Find where the given text appears and provide that cell's center as [X, Y] coordinate. 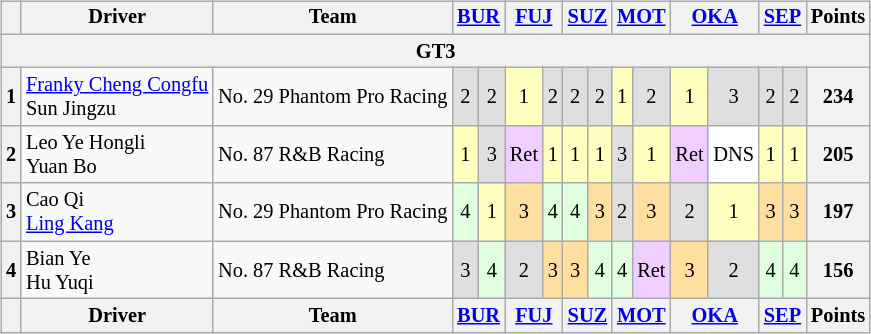
Leo Ye Hongli Yuan Bo [117, 155]
205 [838, 155]
Franky Cheng Congfu Sun Jingzu [117, 97]
DNS [733, 155]
197 [838, 212]
Cao Qi Ling Kang [117, 212]
GT3 [436, 51]
Bian Ye Hu Yuqi [117, 270]
156 [838, 270]
234 [838, 97]
